Capture the cell that displays the provided text and extract its [x, y] central coordinate. 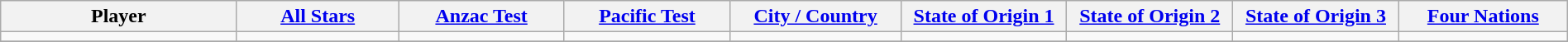
City / Country [815, 16]
Pacific Test [647, 16]
Player [119, 16]
State of Origin 3 [1317, 16]
Four Nations [1483, 16]
Anzac Test [481, 16]
State of Origin 1 [984, 16]
All Stars [318, 16]
State of Origin 2 [1150, 16]
